Locate the cell with the specified text and output its (X, Y) center coordinate. 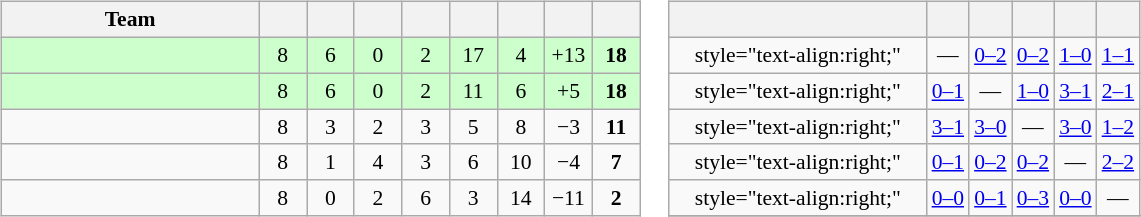
+13 (569, 55)
14 (521, 198)
−4 (569, 162)
5 (473, 127)
+5 (569, 91)
2–2 (1118, 162)
−3 (569, 127)
2–1 (1118, 91)
10 (521, 162)
1–1 (1118, 55)
1–2 (1118, 127)
1 (330, 162)
7 (616, 162)
−11 (569, 198)
Team (130, 20)
17 (473, 55)
0–3 (1034, 198)
